Pinpoint the cell where the given text exists, returning its (x, y) midpoint coordinate. 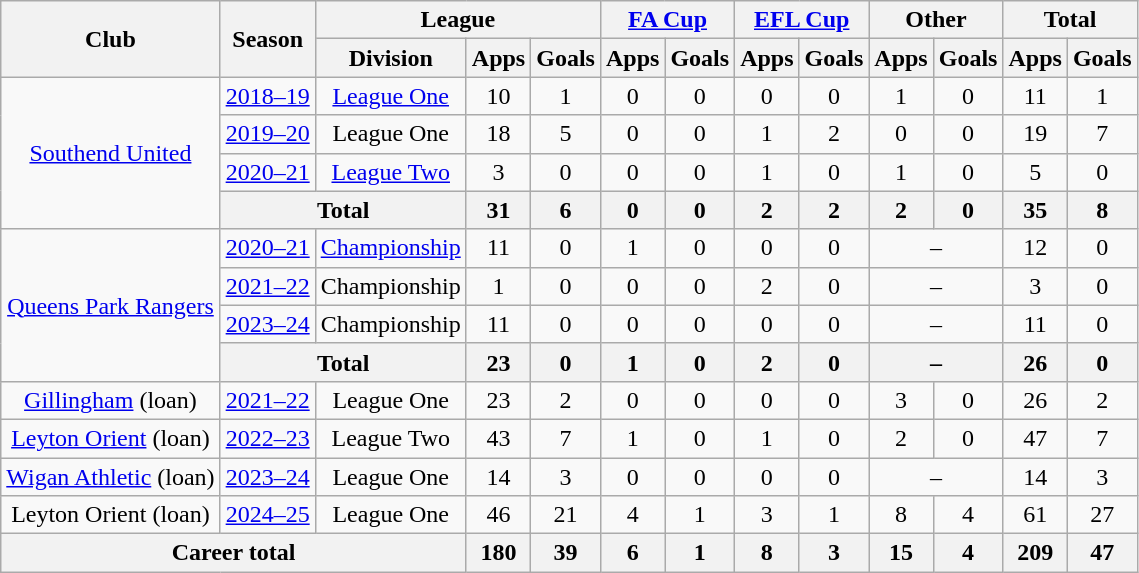
Queens Park Rangers (110, 305)
EFL Cup (802, 20)
31 (498, 210)
Gillingham (loan) (110, 400)
2018–19 (268, 96)
Season (268, 39)
18 (498, 134)
61 (1035, 515)
Career total (234, 553)
League (458, 20)
46 (498, 515)
209 (1035, 553)
Club (110, 39)
10 (498, 96)
39 (566, 553)
2019–20 (268, 134)
35 (1035, 210)
Wigan Athletic (loan) (110, 477)
43 (498, 438)
2022–23 (268, 438)
FA Cup (667, 20)
27 (1102, 515)
19 (1035, 134)
21 (566, 515)
15 (901, 553)
Other (936, 20)
Southend United (110, 153)
2024–25 (268, 515)
180 (498, 553)
12 (1035, 248)
Division (390, 58)
